Identify which cell holds the provided text, then report its (X, Y) central coordinate. 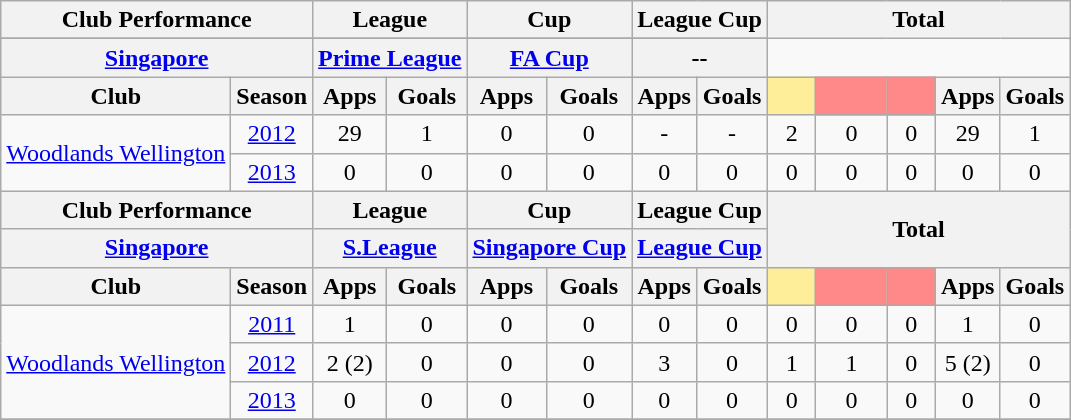
Singapore Cup (550, 248)
S.League (390, 248)
2 (2) (350, 362)
Prime League (390, 58)
FA Cup (550, 58)
-- (700, 58)
3 (664, 362)
5 (2) (968, 362)
2 (792, 134)
2011 (272, 324)
